Scan for the cell matching the given text and deliver its [X, Y] coordinate at center. 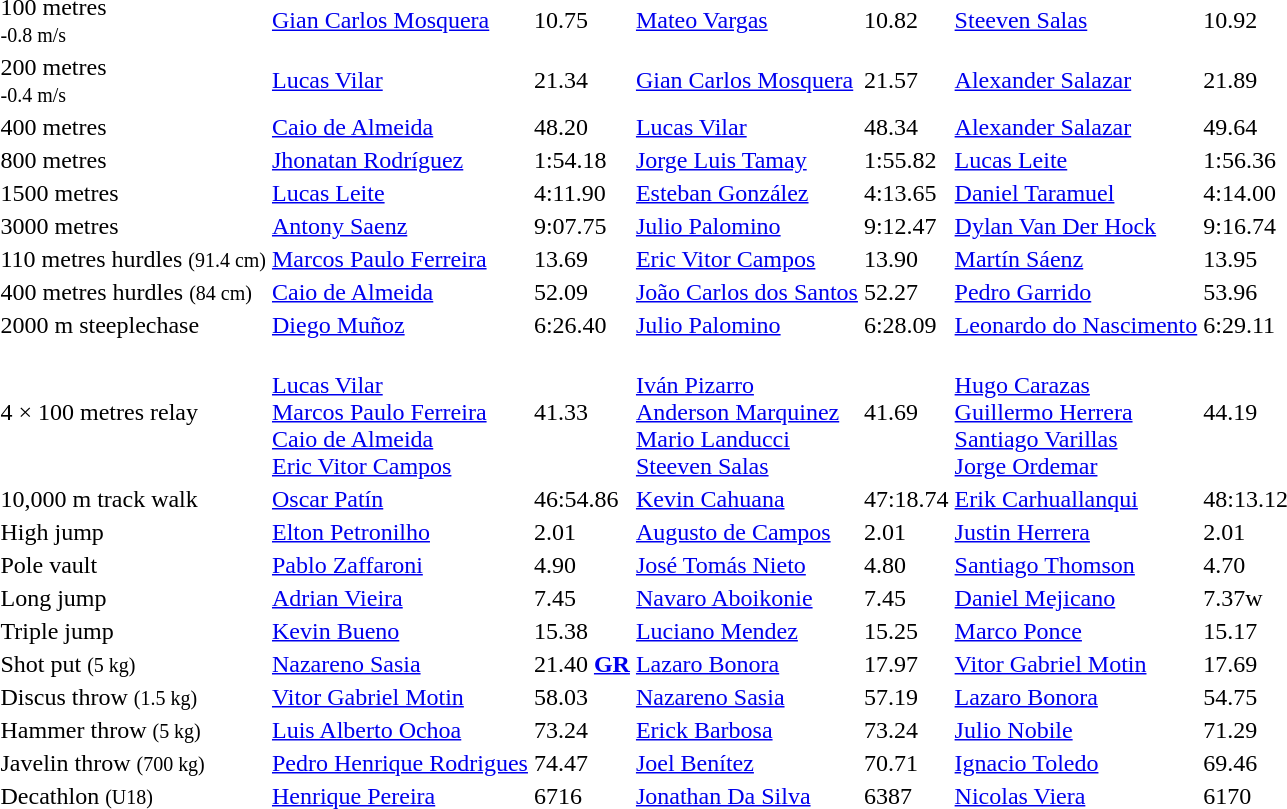
4.80 [906, 565]
Justin Herrera [1076, 532]
Joel Benítez [746, 763]
Marcos Paulo Ferreira [400, 259]
Erik Carhuallanqui [1076, 499]
1:55.82 [906, 160]
Gian Carlos Mosquera [746, 80]
Jorge Luis Tamay [746, 160]
70.71 [906, 763]
47:18.74 [906, 499]
Julio Nobile [1076, 730]
17.97 [906, 664]
21.34 [582, 80]
Daniel Mejicano [1076, 598]
9:12.47 [906, 226]
Luis Alberto Ochoa [400, 730]
4.90 [582, 565]
41.69 [906, 412]
74.47 [582, 763]
Eric Vitor Campos [746, 259]
Kevin Cahuana [746, 499]
52.09 [582, 292]
Pedro Garrido [1076, 292]
Jhonatan Rodríguez [400, 160]
Luciano Mendez [746, 631]
Martín Sáenz [1076, 259]
Erick Barbosa [746, 730]
13.90 [906, 259]
6:28.09 [906, 325]
Santiago Thomson [1076, 565]
Marco Ponce [1076, 631]
Antony Saenz [400, 226]
4:11.90 [582, 193]
João Carlos dos Santos [746, 292]
Lucas VilarMarcos Paulo FerreiraCaio de AlmeidaEric Vitor Campos [400, 412]
41.33 [582, 412]
Oscar Patín [400, 499]
José Tomás Nieto [746, 565]
48.34 [906, 127]
1:54.18 [582, 160]
Leonardo do Nascimento [1076, 325]
Augusto de Campos [746, 532]
52.27 [906, 292]
21.57 [906, 80]
6:26.40 [582, 325]
Daniel Taramuel [1076, 193]
Dylan Van Der Hock [1076, 226]
Pedro Henrique Rodrigues [400, 763]
Adrian Vieira [400, 598]
15.38 [582, 631]
57.19 [906, 697]
Hugo CarazasGuillermo HerreraSantiago VarillasJorge Ordemar [1076, 412]
Elton Petronilho [400, 532]
Diego Muñoz [400, 325]
15.25 [906, 631]
13.69 [582, 259]
46:54.86 [582, 499]
21.40 GR [582, 664]
Pablo Zaffaroni [400, 565]
Kevin Bueno [400, 631]
4:13.65 [906, 193]
Iván PizarroAnderson MarquinezMario LanducciSteeven Salas [746, 412]
48.20 [582, 127]
Ignacio Toledo [1076, 763]
Esteban González [746, 193]
9:07.75 [582, 226]
58.03 [582, 697]
Navaro Aboikonie [746, 598]
